Extract the [X, Y] coordinate from the center of the cell holding the provided text.  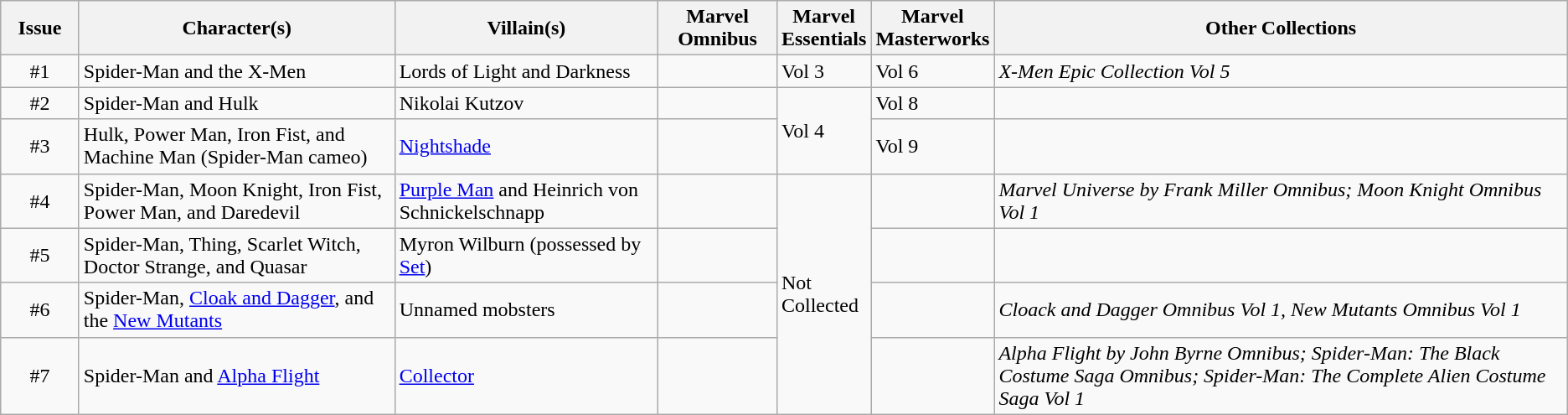
Collector [526, 376]
Marvel Omnibus [718, 29]
Hulk, Power Man, Iron Fist, and Machine Man (Spider-Man cameo) [236, 146]
Marvel Masterworks [933, 29]
Cloack and Dagger Omnibus Vol 1, New Mutants Omnibus Vol 1 [1281, 310]
#7 [40, 376]
Myron Wilburn (possessed by Set) [526, 255]
Issue [40, 29]
#5 [40, 255]
Purple Man and Heinrich von Schnickelschnapp [526, 201]
Alpha Flight by John Byrne Omnibus; Spider-Man: The Black Costume Saga Omnibus; Spider-Man: The Complete Alien Costume Saga Vol 1 [1281, 376]
Lords of Light and Darkness [526, 71]
Vol 6 [933, 71]
Spider-Man and Hulk [236, 103]
Spider-Man, Cloak and Dagger, and the New Mutants [236, 310]
#1 [40, 71]
Marvel Universe by Frank Miller Omnibus; Moon Knight Omnibus Vol 1 [1281, 201]
Spider-Man, Thing, Scarlet Witch, Doctor Strange, and Quasar [236, 255]
#6 [40, 310]
#2 [40, 103]
Vol 3 [823, 71]
Vol 8 [933, 103]
Spider-Man and the X-Men [236, 71]
Marvel Essentials [823, 29]
#4 [40, 201]
X-Men Epic Collection Vol 5 [1281, 71]
Villain(s) [526, 29]
Nikolai Kutzov [526, 103]
Vol 4 [823, 131]
Spider-Man, Moon Knight, Iron Fist, Power Man, and Daredevil [236, 201]
#3 [40, 146]
Not Collected [823, 293]
Other Collections [1281, 29]
Unnamed mobsters [526, 310]
Spider-Man and Alpha Flight [236, 376]
Nightshade [526, 146]
Vol 9 [933, 146]
Character(s) [236, 29]
